Provide the [x, y] coordinate of the cell's center where the given text is located.  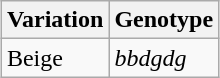
Beige [55, 58]
bbdgdg [164, 58]
Genotype [164, 20]
Variation [55, 20]
